Detect which cell encompasses the target text, then output its (x, y) center coordinate. 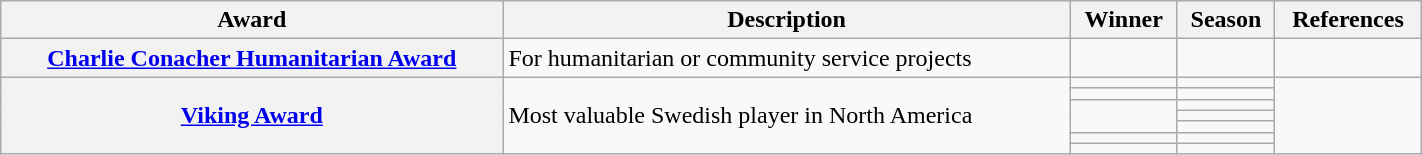
For humanitarian or community service projects (787, 58)
References (1348, 20)
Season (1226, 20)
Most valuable Swedish player in North America (787, 116)
Winner (1124, 20)
Description (787, 20)
Award (252, 20)
Charlie Conacher Humanitarian Award (252, 58)
Viking Award (252, 116)
